Output the [x, y] coordinate of the center of the cell containing the given text.  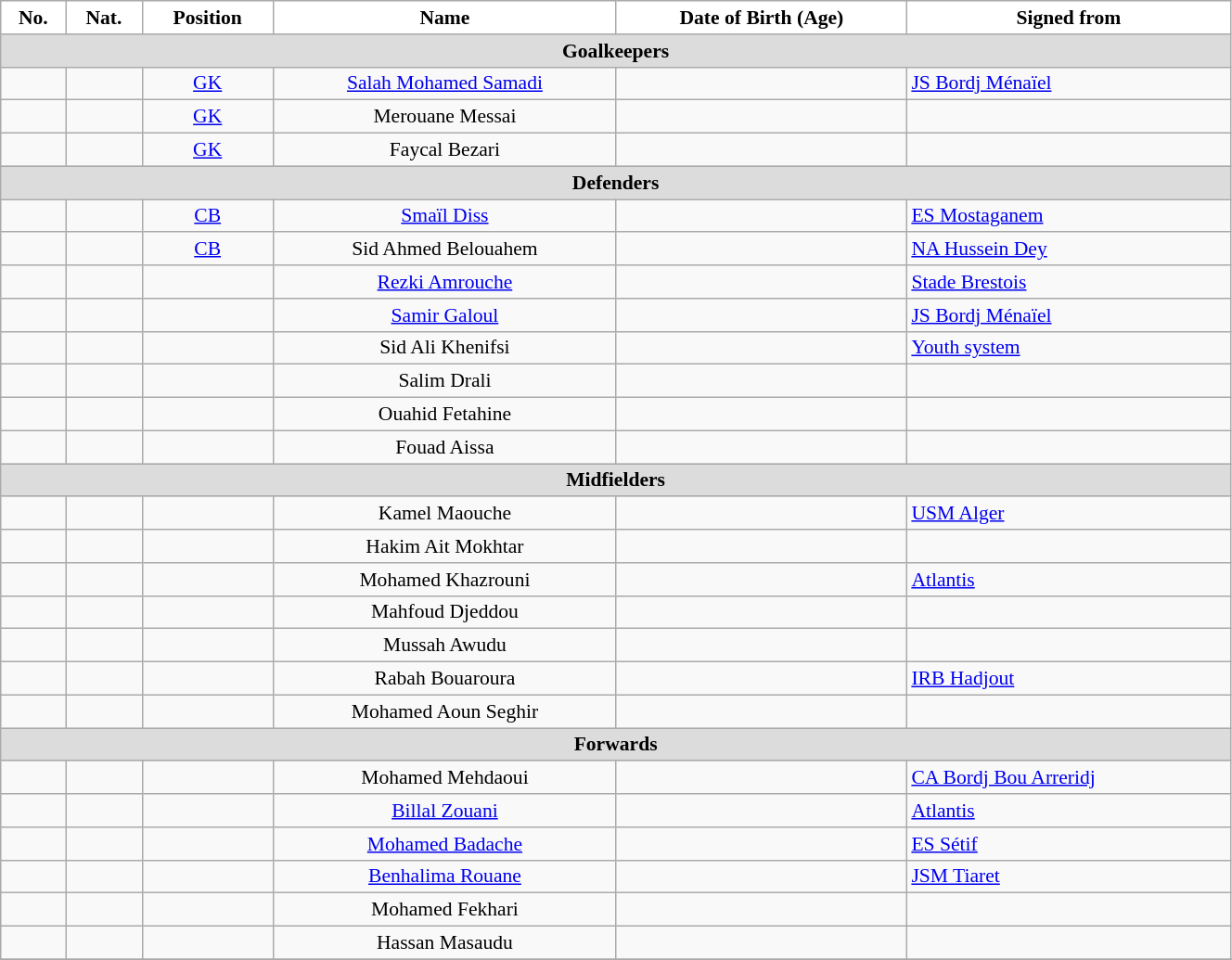
Smaïl Diss [444, 216]
Nat. [104, 18]
USM Alger [1069, 514]
Goalkeepers [616, 51]
Defenders [616, 183]
Mohamed Khazrouni [444, 580]
JSM Tiaret [1069, 877]
Fouad Aissa [444, 447]
Billal Zouani [444, 811]
Date of Birth (Age) [761, 18]
Mohamed Mehdaoui [444, 778]
Mohamed Badache [444, 844]
Sid Ahmed Belouahem [444, 250]
Sid Ali Khenifsi [444, 348]
Merouane Messai [444, 117]
NA Hussein Dey [1069, 250]
ES Mostaganem [1069, 216]
Benhalima Rouane [444, 877]
Mussah Awudu [444, 646]
Position [208, 18]
Rabah Bouaroura [444, 679]
IRB Hadjout [1069, 679]
Mohamed Fekhari [444, 910]
Rezki Amrouche [444, 282]
Hassan Masaudu [444, 943]
Name [444, 18]
Hakim Ait Mokhtar [444, 546]
Signed from [1069, 18]
Mohamed Aoun Seghir [444, 711]
Kamel Maouche [444, 514]
Youth system [1069, 348]
ES Sétif [1069, 844]
Salah Mohamed Samadi [444, 83]
Ouahid Fetahine [444, 415]
Midfielders [616, 480]
Samir Galoul [444, 315]
CA Bordj Bou Arreridj [1069, 778]
Forwards [616, 745]
Mahfoud Djeddou [444, 612]
Salim Drali [444, 381]
Faycal Bezari [444, 150]
No. [33, 18]
Stade Brestois [1069, 282]
